Pinpoint the cell where the given text exists, returning its (x, y) midpoint coordinate. 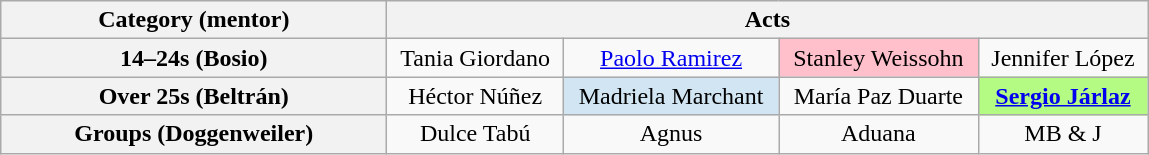
María Paz Duarte (878, 96)
Héctor Núñez (476, 96)
Acts (768, 20)
MB & J (1063, 134)
Jennifer López (1063, 58)
Paolo Ramirez (670, 58)
Stanley Weissohn (878, 58)
Dulce Tabú (476, 134)
Groups (Doggenweiler) (194, 134)
Over 25s (Beltrán) (194, 96)
Category (mentor) (194, 20)
Aduana (878, 134)
14–24s (Bosio) (194, 58)
Tania Giordano (476, 58)
Sergio Járlaz (1063, 96)
Agnus (670, 134)
Madriela Marchant (670, 96)
